Return [X, Y] of the center of cell containing provided text 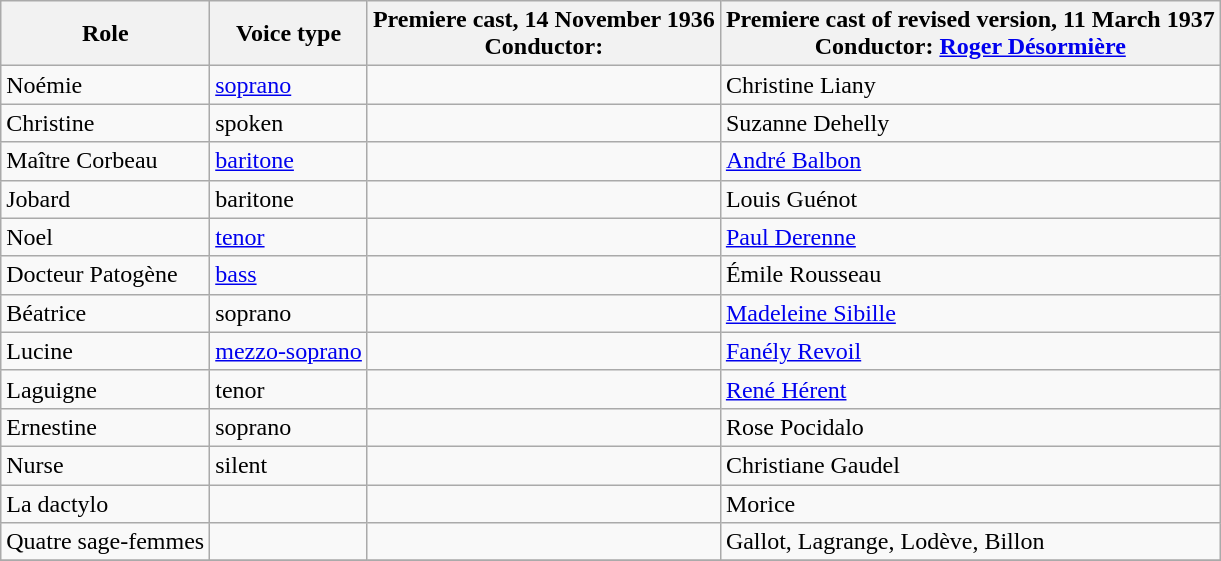
Maître Corbeau [106, 161]
bass [289, 275]
Premiere cast, 14 November 1936 Conductor: [544, 34]
Voice type [289, 34]
Quatre sage-femmes [106, 542]
Gallot, Lagrange, Lodève, Billon [970, 542]
Nurse [106, 465]
La dactylo [106, 503]
mezzo-soprano [289, 351]
Suzanne Dehelly [970, 123]
Noémie [106, 85]
Premiere cast of revised version, 11 March 1937 Conductor: Roger Désormière [970, 34]
Paul Derenne [970, 237]
spoken [289, 123]
Béatrice [106, 313]
Docteur Patogène [106, 275]
Christiane Gaudel [970, 465]
Christine Liany [970, 85]
Laguigne [106, 389]
Christine [106, 123]
Émile Rousseau [970, 275]
silent [289, 465]
Rose Pocidalo [970, 427]
Morice [970, 503]
Lucine [106, 351]
Noel [106, 237]
Role [106, 34]
Fanély Revoil [970, 351]
Madeleine Sibille [970, 313]
Ernestine [106, 427]
Jobard [106, 199]
André Balbon [970, 161]
René Hérent [970, 389]
Louis Guénot [970, 199]
